From the cell containing the given text, extract its center point as [x, y] coordinate. 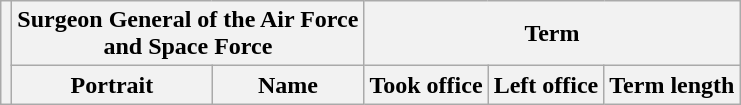
Surgeon General of the Air Forceand Space Force [188, 34]
Took office [426, 85]
Term [552, 34]
Term length [672, 85]
Portrait [112, 85]
Name [288, 85]
Left office [546, 85]
